Scan for the cell matching the given text and deliver its [x, y] coordinate at center. 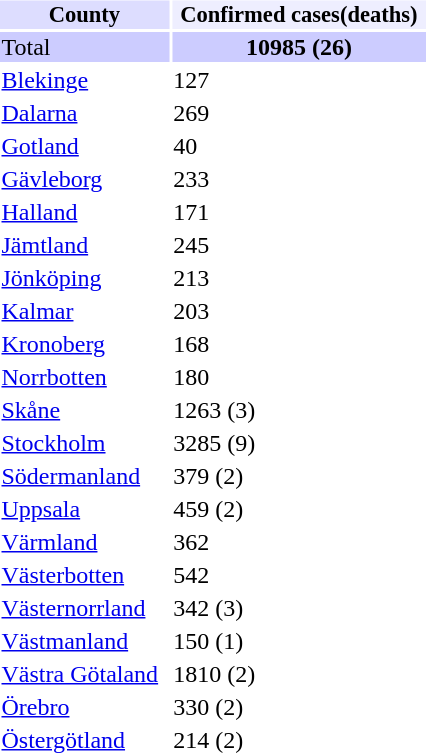
Kronoberg [84, 344]
171 [299, 212]
Norrbotten [84, 377]
40 [299, 146]
542 [299, 575]
Jämtland [84, 245]
379 (2) [299, 476]
203 [299, 311]
245 [299, 245]
3285 (9) [299, 443]
269 [299, 113]
330 (2) [299, 707]
Örebro [84, 707]
127 [299, 80]
Västerbotten [84, 575]
Confirmed cases(deaths) [299, 14]
342 (3) [299, 608]
168 [299, 344]
Gotland [84, 146]
10985 (26) [299, 47]
Uppsala [84, 509]
Södermanland [84, 476]
Gävleborg [84, 179]
Västmanland [84, 641]
Dalarna [84, 113]
Västra Götaland [84, 674]
Jönköping [84, 278]
Värmland [84, 542]
Kalmar [84, 311]
233 [299, 179]
Blekinge [84, 80]
150 (1) [299, 641]
County [84, 14]
Halland [84, 212]
Stockholm [84, 443]
459 (2) [299, 509]
362 [299, 542]
Total [84, 47]
Skåne [84, 410]
Västernorrland [84, 608]
213 [299, 278]
1810 (2) [299, 674]
180 [299, 377]
1263 (3) [299, 410]
